Identify which cell holds the provided text, then report its [x, y] central coordinate. 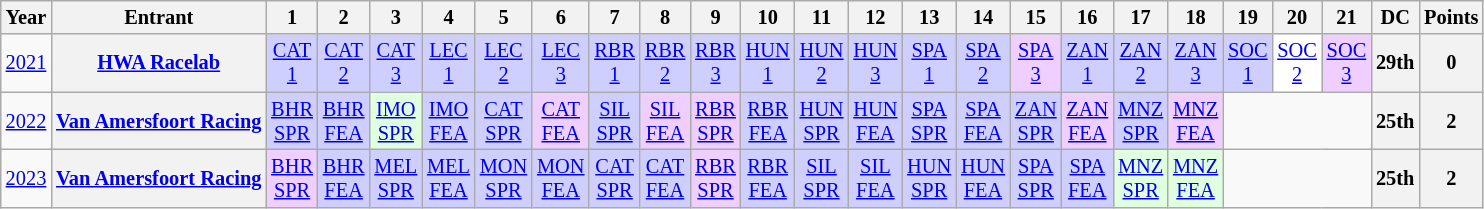
19 [1248, 17]
IMOSPR [396, 121]
1 [292, 17]
10 [768, 17]
9 [715, 17]
7 [614, 17]
17 [1140, 17]
14 [983, 17]
HUN3 [875, 63]
MELSPR [396, 178]
SPA3 [1036, 63]
RBR3 [715, 63]
0 [1451, 63]
15 [1036, 17]
21 [1346, 17]
SOC3 [1346, 63]
8 [665, 17]
SOC1 [1248, 63]
RBR2 [665, 63]
CAT1 [292, 63]
Entrant [158, 17]
4 [448, 17]
HWA Racelab [158, 63]
SPA1 [929, 63]
ZAN1 [1088, 63]
12 [875, 17]
IMOFEA [448, 121]
20 [1296, 17]
HUN1 [768, 63]
ZAN2 [1140, 63]
LEC1 [448, 63]
3 [396, 17]
RBR1 [614, 63]
2021 [26, 63]
SPA2 [983, 63]
2023 [26, 178]
MELFEA [448, 178]
5 [504, 17]
MONFEA [560, 178]
6 [560, 17]
11 [822, 17]
29th [1395, 63]
LEC3 [560, 63]
DC [1395, 17]
CAT2 [344, 63]
MONSPR [504, 178]
Year [26, 17]
Points [1451, 17]
ZANFEA [1088, 121]
CAT3 [396, 63]
2022 [26, 121]
18 [1196, 17]
SOC2 [1296, 63]
16 [1088, 17]
LEC2 [504, 63]
13 [929, 17]
ZAN3 [1196, 63]
ZANSPR [1036, 121]
HUN2 [822, 63]
